Search for the cell housing the specified text and yield its [x, y] center coordinate. 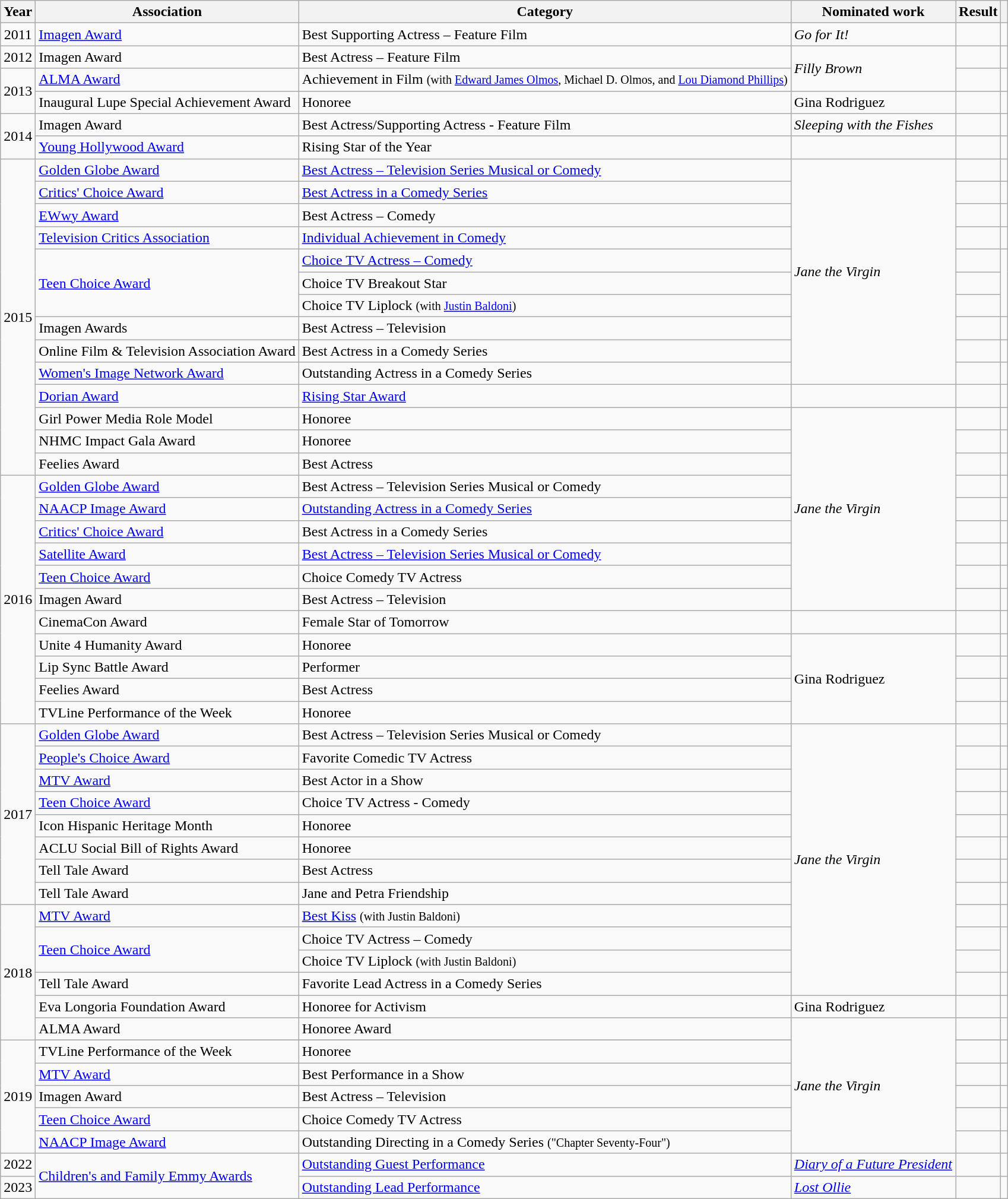
Choice TV Actress - Comedy [545, 803]
Result [978, 12]
ACLU Social Bill of Rights Award [167, 848]
Lost Ollie [873, 1187]
Online Film & Television Association Award [167, 351]
Unite 4 Humanity Award [167, 644]
2022 [18, 1165]
Jane and Petra Friendship [545, 893]
Women's Image Network Award [167, 374]
2011 [18, 34]
2015 [18, 317]
Favorite Lead Actress in a Comedy Series [545, 983]
Choice TV Breakout Star [545, 283]
Go for It! [873, 34]
EWwy Award [167, 215]
2017 [18, 814]
Sleeping with the Fishes [873, 125]
Diary of a Future President [873, 1165]
2014 [18, 136]
Female Star of Tomorrow [545, 622]
Honoree for Activism [545, 1007]
Favorite Comedic TV Actress [545, 758]
Imagen Awards [167, 328]
CinemaCon Award [167, 622]
Television Critics Association [167, 238]
Honoree Award [545, 1029]
Rising Star of the Year [545, 147]
2012 [18, 57]
Icon Hispanic Heritage Month [167, 825]
2018 [18, 972]
Year [18, 12]
Satellite Award [167, 554]
Rising Star Award [545, 396]
Outstanding Lead Performance [545, 1187]
Young Hollywood Award [167, 147]
Filly Brown [873, 68]
Inaugural Lupe Special Achievement Award [167, 102]
Individual Achievement in Comedy [545, 238]
Girl Power Media Role Model [167, 419]
People's Choice Award [167, 758]
Best Actress/Supporting Actress - Feature Film [545, 125]
2013 [18, 91]
Best Actor in a Show [545, 780]
2016 [18, 600]
Outstanding Directing in a Comedy Series ("Chapter Seventy-Four") [545, 1142]
Association [167, 12]
NHMC Impact Gala Award [167, 441]
Best Kiss (with Justin Baldoni) [545, 916]
2023 [18, 1187]
Category [545, 12]
Outstanding Guest Performance [545, 1165]
Achievement in Film (with Edward James Olmos, Michael D. Olmos, and Lou Diamond Phillips) [545, 80]
Best Actress – Comedy [545, 215]
Best Supporting Actress – Feature Film [545, 34]
Lip Sync Battle Award [167, 667]
2019 [18, 1097]
Children's and Family Emmy Awards [167, 1176]
Nominated work [873, 12]
Dorian Award [167, 396]
Best Performance in a Show [545, 1074]
Eva Longoria Foundation Award [167, 1007]
Best Actress – Feature Film [545, 57]
Performer [545, 667]
